Search for the cell housing the specified text and yield its [X, Y] center coordinate. 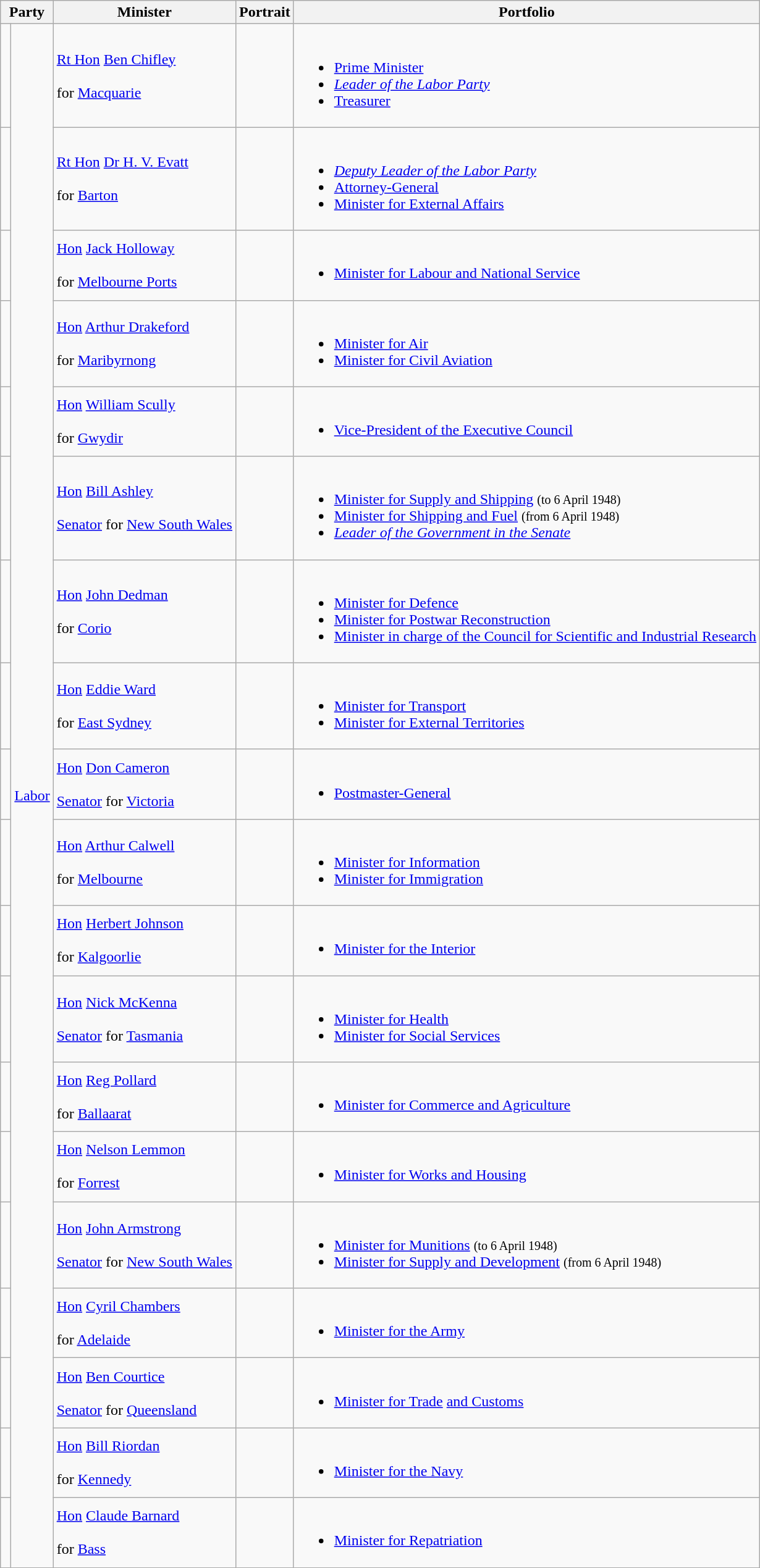
Hon Nick McKenna Senator for Tasmania [145, 1019]
Hon Bill Riordan for Kennedy [145, 1462]
Labor [32, 795]
Hon Arthur Drakeford for Maribyrnong [145, 343]
Rt Hon Ben Chifley for Macquarie [145, 75]
Minister for TransportMinister for External Territories [526, 706]
Minister for the Interior [526, 940]
Hon John Dedman for Corio [145, 611]
Hon Bill Ashley Senator for New South Wales [145, 508]
Hon Eddie Ward for East Sydney [145, 706]
Hon John Armstrong Senator for New South Wales [145, 1245]
Hon Cyril Chambers for Adelaide [145, 1323]
Minister for the Army [526, 1323]
Hon Nelson Lemmon for Forrest [145, 1167]
Hon Ben Courtice Senator for Queensland [145, 1393]
Prime MinisterLeader of the Labor PartyTreasurer [526, 75]
Minister for DefenceMinister for Postwar ReconstructionMinister in charge of the Council for Scientific and Industrial Research [526, 611]
Minister for Repatriation [526, 1533]
Hon Don Cameron Senator for Victoria [145, 784]
Hon William Scully for Gwydir [145, 421]
Minister for Munitions (to 6 April 1948)Minister for Supply and Development (from 6 April 1948) [526, 1245]
Minister for Labour and National Service [526, 266]
Hon Arthur Calwell for Melbourne [145, 862]
Portfolio [526, 12]
Vice-President of the Executive Council [526, 421]
Portrait [264, 12]
Deputy Leader of the Labor PartyAttorney-GeneralMinister for External Affairs [526, 179]
Minister for AirMinister for Civil Aviation [526, 343]
Minister [145, 12]
Postmaster-General [526, 784]
Minister for Works and Housing [526, 1167]
Rt Hon Dr H. V. Evatt for Barton [145, 179]
Minister for Commerce and Agriculture [526, 1097]
Hon Claude Barnard for Bass [145, 1533]
Hon Reg Pollard for Ballaarat [145, 1097]
Minister for InformationMinister for Immigration [526, 862]
Minister for Trade and Customs [526, 1393]
Minister for Supply and Shipping (to 6 April 1948)Minister for Shipping and Fuel (from 6 April 1948)Leader of the Government in the Senate [526, 508]
Minister for the Navy [526, 1462]
Party [27, 12]
Hon Jack Holloway for Melbourne Ports [145, 266]
Hon Herbert Johnson for Kalgoorlie [145, 940]
Minister for HealthMinister for Social Services [526, 1019]
